For the text-containing cell, return its midpoint in (x, y) coordinate format. 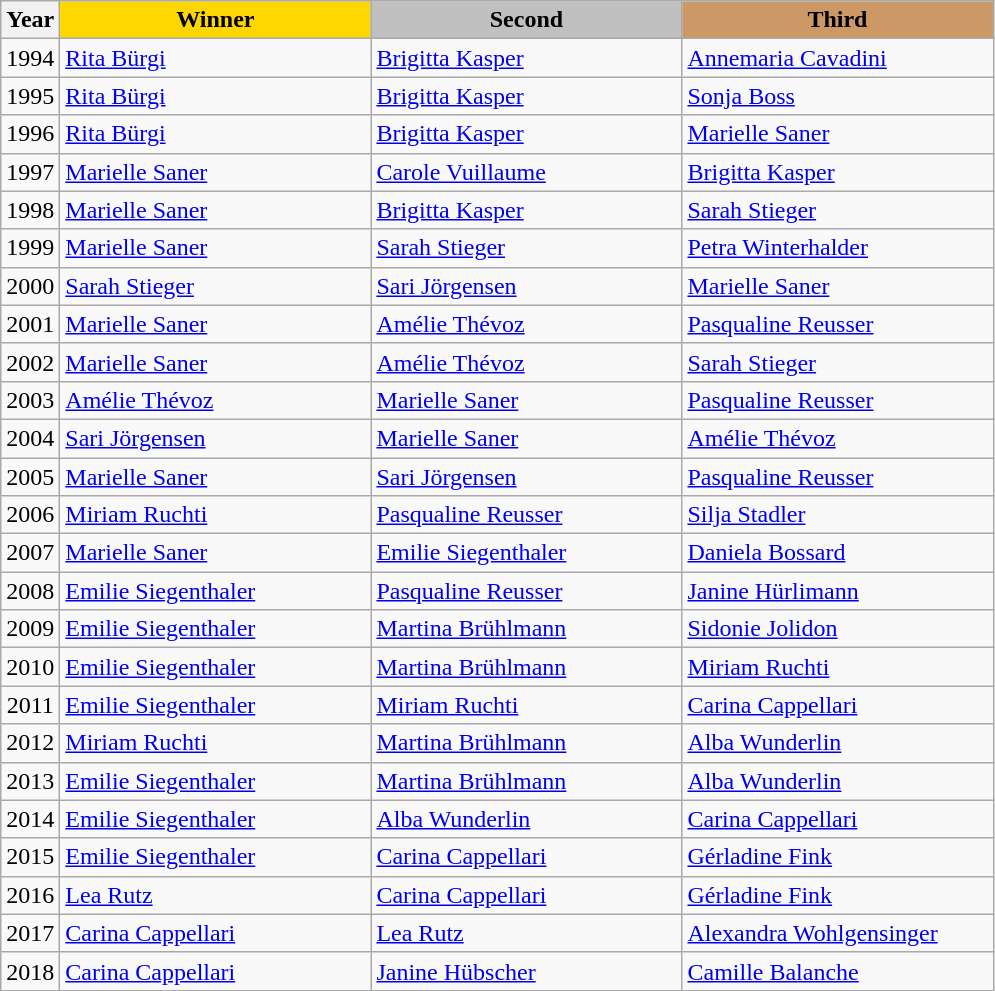
2017 (30, 933)
1999 (30, 248)
2008 (30, 591)
2001 (30, 324)
2009 (30, 629)
2013 (30, 781)
Camille Balanche (838, 971)
2010 (30, 667)
2006 (30, 515)
Janine Hübscher (526, 971)
1995 (30, 96)
2005 (30, 477)
Winner (216, 20)
Silja Stadler (838, 515)
Year (30, 20)
2003 (30, 400)
Daniela Bossard (838, 553)
2014 (30, 819)
Sidonie Jolidon (838, 629)
1994 (30, 58)
2015 (30, 857)
Alexandra Wohlgensinger (838, 933)
Sonja Boss (838, 96)
2012 (30, 743)
Carole Vuillaume (526, 172)
Second (526, 20)
2016 (30, 895)
Janine Hürlimann (838, 591)
Annemaria Cavadini (838, 58)
2011 (30, 705)
2007 (30, 553)
1996 (30, 134)
1997 (30, 172)
2000 (30, 286)
Third (838, 20)
1998 (30, 210)
2018 (30, 971)
Petra Winterhalder (838, 248)
2004 (30, 438)
2002 (30, 362)
